Detect which cell encompasses the target text, then output its [X, Y] center coordinate. 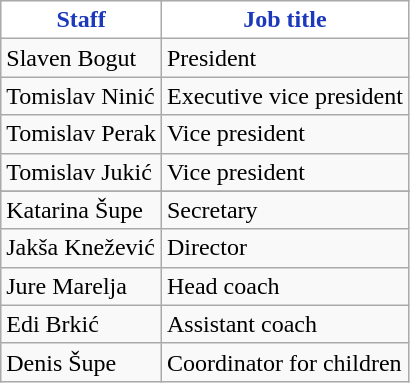
Tomislav Ninić [82, 96]
Job title [284, 20]
President [284, 58]
Tomislav Jukić [82, 172]
Jure Marelja [82, 286]
Assistant coach [284, 324]
Denis Šupe [82, 362]
Katarina Šupe [82, 210]
Secretary [284, 210]
Coordinator for children [284, 362]
Jakša Knežević [82, 248]
Staff [82, 20]
Slaven Bogut [82, 58]
Executive vice president [284, 96]
Edi Brkić [82, 324]
Tomislav Perak [82, 134]
Director [284, 248]
Head coach [284, 286]
